Locate the cell with the specified text and output its (X, Y) center coordinate. 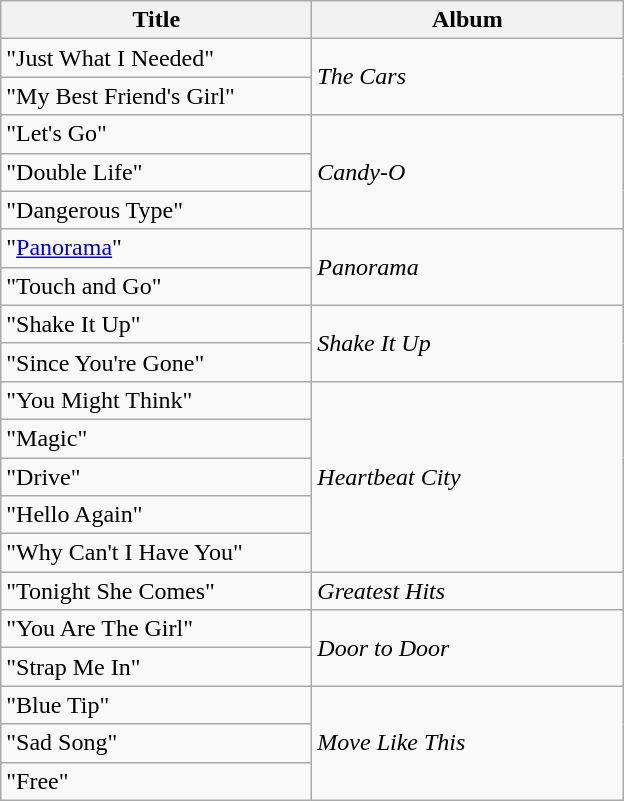
"Just What I Needed" (156, 58)
"Panorama" (156, 248)
"Dangerous Type" (156, 210)
"Why Can't I Have You" (156, 553)
Door to Door (468, 648)
Album (468, 20)
"Hello Again" (156, 515)
"Touch and Go" (156, 286)
"Magic" (156, 438)
"Strap Me In" (156, 667)
"Since You're Gone" (156, 362)
Greatest Hits (468, 591)
"Blue Tip" (156, 705)
"You Might Think" (156, 400)
"My Best Friend's Girl" (156, 96)
The Cars (468, 77)
"Tonight She Comes" (156, 591)
Move Like This (468, 743)
Heartbeat City (468, 476)
"Sad Song" (156, 743)
Panorama (468, 267)
"You Are The Girl" (156, 629)
"Drive" (156, 477)
Shake It Up (468, 343)
Title (156, 20)
Candy-O (468, 172)
"Double Life" (156, 172)
"Free" (156, 781)
"Let's Go" (156, 134)
"Shake It Up" (156, 324)
